Return (x, y) of the center of cell containing provided text 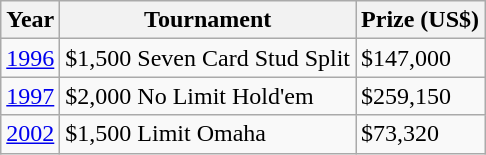
$73,320 (420, 134)
$147,000 (420, 58)
1996 (30, 58)
$1,500 Limit Omaha (208, 134)
Year (30, 20)
$2,000 No Limit Hold'em (208, 96)
Tournament (208, 20)
$259,150 (420, 96)
Prize (US$) (420, 20)
2002 (30, 134)
$1,500 Seven Card Stud Split (208, 58)
1997 (30, 96)
